Return [X, Y] of the center of cell containing provided text 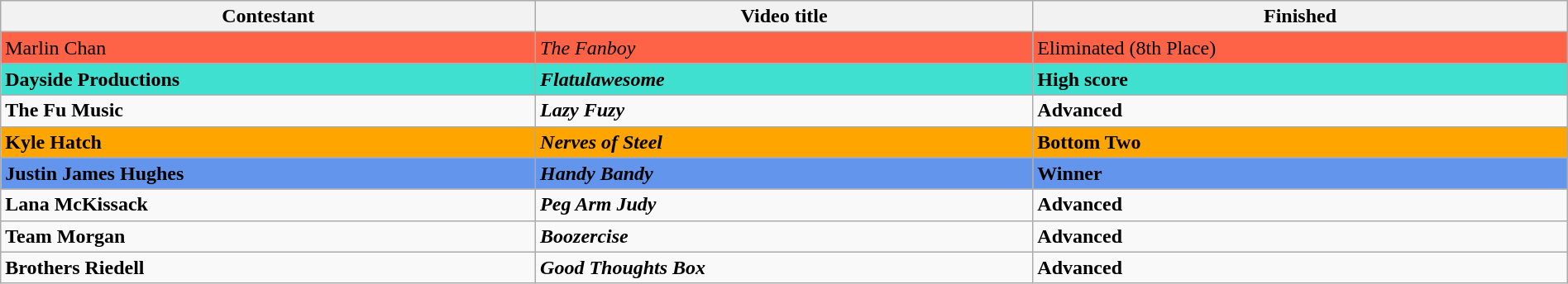
Justin James Hughes [268, 173]
Eliminated (8th Place) [1300, 48]
Boozercise [784, 236]
Brothers Riedell [268, 267]
Video title [784, 17]
Bottom Two [1300, 142]
Handy Bandy [784, 173]
Marlin Chan [268, 48]
Lazy Fuzy [784, 111]
Lana McKissack [268, 205]
The Fu Music [268, 111]
Dayside Productions [268, 79]
Finished [1300, 17]
The Fanboy [784, 48]
Team Morgan [268, 236]
Contestant [268, 17]
High score [1300, 79]
Peg Arm Judy [784, 205]
Flatulawesome [784, 79]
Kyle Hatch [268, 142]
Nerves of Steel [784, 142]
Winner [1300, 173]
Good Thoughts Box [784, 267]
